Provide the [X, Y] coordinate of the cell's center where the given text is located.  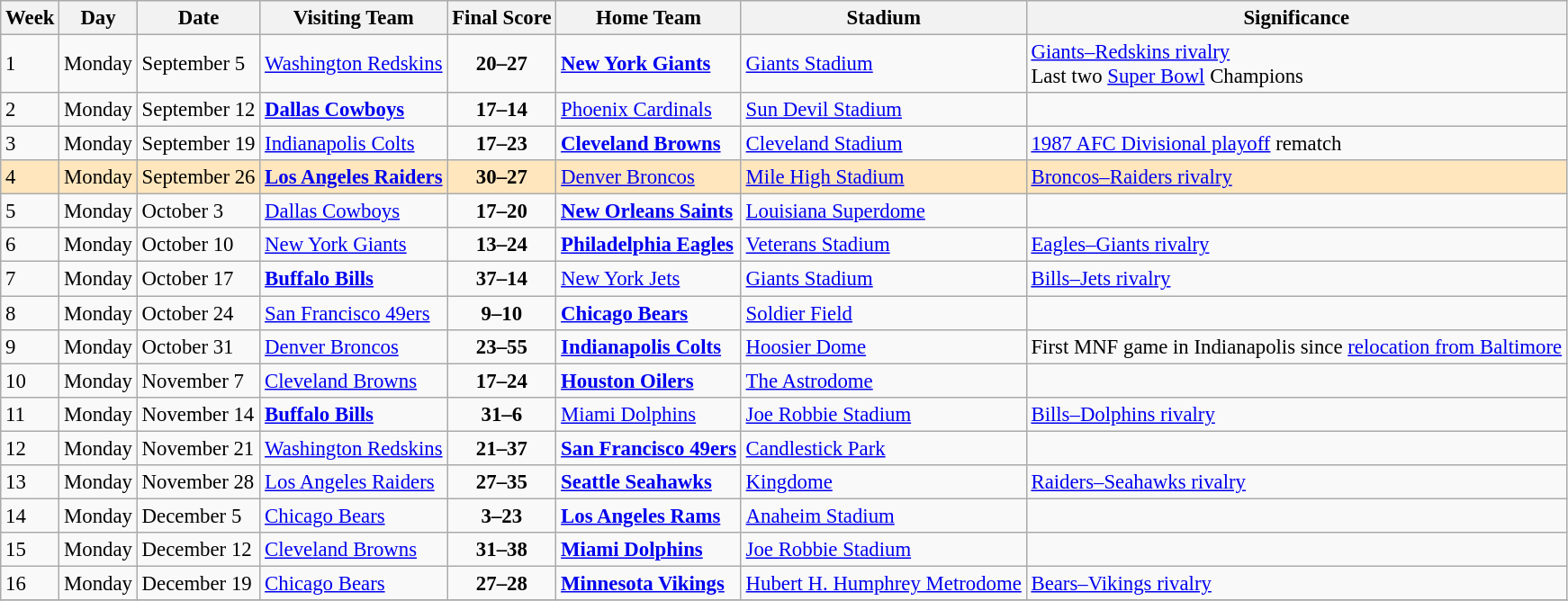
20–27 [502, 65]
Seattle Seahawks [649, 482]
37–14 [502, 279]
2 [31, 110]
Week [31, 18]
Stadium [884, 18]
21–37 [502, 448]
10 [31, 381]
31–6 [502, 414]
Date [198, 18]
Phoenix Cardinals [649, 110]
Kingdome [884, 482]
8 [31, 313]
The Astrodome [884, 381]
Los Angeles Rams [649, 516]
14 [31, 516]
1987 AFC Divisional playoff rematch [1296, 144]
Mile High Stadium [884, 177]
New York Jets [649, 279]
October 17 [198, 279]
September 19 [198, 144]
9 [31, 346]
December 19 [198, 583]
Hubert H. Humphrey Metrodome [884, 583]
6 [31, 246]
5 [31, 211]
11 [31, 414]
16 [31, 583]
Eagles–Giants rivalry [1296, 246]
Louisiana Superdome [884, 211]
27–35 [502, 482]
September 12 [198, 110]
Visiting Team [354, 18]
New Orleans Saints [649, 211]
Minnesota Vikings [649, 583]
Houston Oilers [649, 381]
Candlestick Park [884, 448]
15 [31, 550]
Broncos–Raiders rivalry [1296, 177]
Bears–Vikings rivalry [1296, 583]
17–23 [502, 144]
October 3 [198, 211]
Raiders–Seahawks rivalry [1296, 482]
Anaheim Stadium [884, 516]
November 7 [198, 381]
Soldier Field [884, 313]
Bills–Jets rivalry [1296, 279]
Bills–Dolphins rivalry [1296, 414]
3 [31, 144]
13–24 [502, 246]
October 31 [198, 346]
November 28 [198, 482]
Veterans Stadium [884, 246]
17–24 [502, 381]
23–55 [502, 346]
9–10 [502, 313]
December 5 [198, 516]
3–23 [502, 516]
13 [31, 482]
Significance [1296, 18]
November 14 [198, 414]
Day [99, 18]
First MNF game in Indianapolis since relocation from Baltimore [1296, 346]
Giants–Redskins rivalryLast two Super Bowl Champions [1296, 65]
Sun Devil Stadium [884, 110]
October 24 [198, 313]
October 10 [198, 246]
September 5 [198, 65]
27–28 [502, 583]
Hoosier Dome [884, 346]
Home Team [649, 18]
November 21 [198, 448]
30–27 [502, 177]
31–38 [502, 550]
17–20 [502, 211]
Final Score [502, 18]
September 26 [198, 177]
1 [31, 65]
7 [31, 279]
Cleveland Stadium [884, 144]
4 [31, 177]
17–14 [502, 110]
Philadelphia Eagles [649, 246]
12 [31, 448]
December 12 [198, 550]
